From the cell containing the given text, extract its center point as [x, y] coordinate. 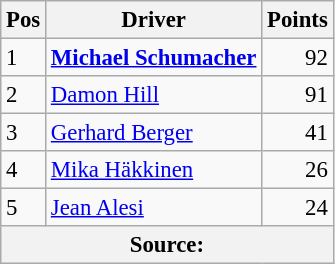
2 [24, 95]
Points [298, 20]
26 [298, 170]
4 [24, 170]
Gerhard Berger [154, 133]
Source: [167, 245]
Michael Schumacher [154, 58]
24 [298, 208]
Driver [154, 20]
92 [298, 58]
5 [24, 208]
Pos [24, 20]
91 [298, 95]
Mika Häkkinen [154, 170]
Jean Alesi [154, 208]
1 [24, 58]
41 [298, 133]
3 [24, 133]
Damon Hill [154, 95]
